Detect which cell encompasses the target text, then output its (X, Y) center coordinate. 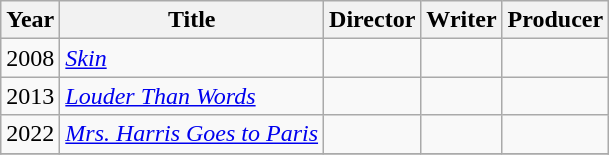
Producer (556, 20)
Mrs. Harris Goes to Paris (192, 134)
2013 (30, 96)
Louder Than Words (192, 96)
Title (192, 20)
2022 (30, 134)
2008 (30, 58)
Skin (192, 58)
Writer (462, 20)
Year (30, 20)
Director (372, 20)
